Return the [x, y] coordinate for the center point of the cell that contains the specified text.  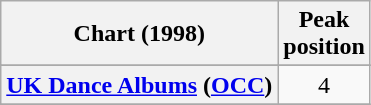
UK Dance Albums (OCC) [140, 85]
Chart (1998) [140, 34]
4 [324, 85]
Peakposition [324, 34]
